Extract the [x, y] coordinate from the center of the cell holding the provided text.  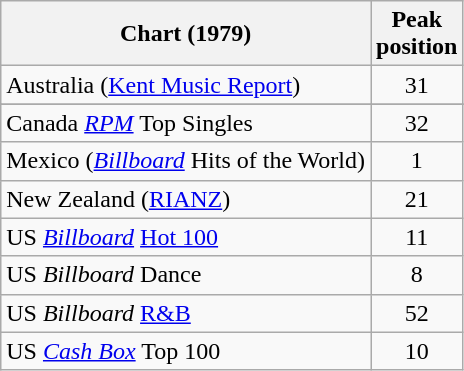
8 [417, 275]
US Billboard Dance [186, 275]
11 [417, 237]
52 [417, 313]
US Billboard R&B [186, 313]
New Zealand (RIANZ) [186, 199]
32 [417, 123]
Australia (Kent Music Report) [186, 85]
21 [417, 199]
US Cash Box Top 100 [186, 351]
Canada RPM Top Singles [186, 123]
1 [417, 161]
Chart (1979) [186, 34]
US Billboard Hot 100 [186, 237]
31 [417, 85]
Mexico (Billboard Hits of the World) [186, 161]
Peakposition [417, 34]
10 [417, 351]
